Identify which cell holds the provided text, then report its (X, Y) central coordinate. 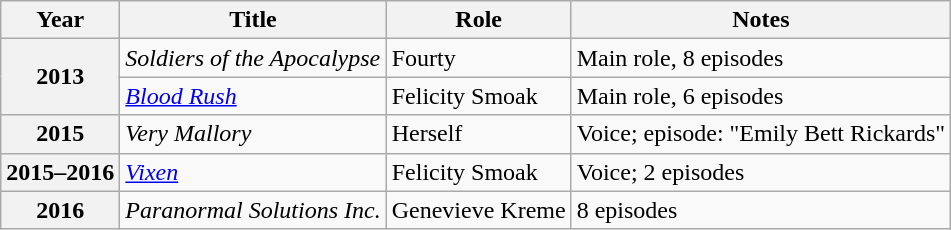
2013 (60, 77)
Vixen (253, 172)
Blood Rush (253, 96)
Voice; episode: "Emily Bett Rickards" (761, 134)
8 episodes (761, 210)
Herself (478, 134)
2015 (60, 134)
Voice; 2 episodes (761, 172)
Paranormal Solutions Inc. (253, 210)
Main role, 6 episodes (761, 96)
Year (60, 20)
Role (478, 20)
Soldiers of the Apocalypse (253, 58)
2015–2016 (60, 172)
Very Mallory (253, 134)
Fourty (478, 58)
Genevieve Kreme (478, 210)
2016 (60, 210)
Main role, 8 episodes (761, 58)
Title (253, 20)
Notes (761, 20)
